For the text-containing cell, return its midpoint in (X, Y) coordinate format. 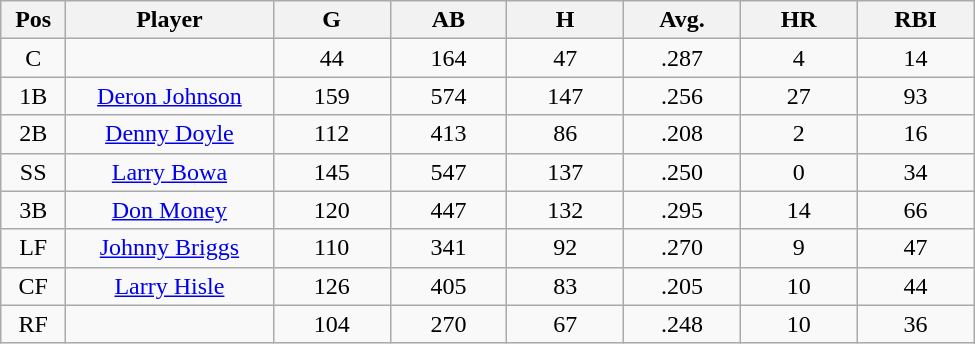
RF (34, 324)
Player (170, 20)
92 (566, 248)
547 (448, 172)
120 (332, 210)
4 (798, 58)
67 (566, 324)
.270 (682, 248)
Avg. (682, 20)
145 (332, 172)
H (566, 20)
.208 (682, 134)
86 (566, 134)
.205 (682, 286)
C (34, 58)
341 (448, 248)
16 (916, 134)
93 (916, 96)
1B (34, 96)
AB (448, 20)
Denny Doyle (170, 134)
Larry Bowa (170, 172)
Deron Johnson (170, 96)
2B (34, 134)
.250 (682, 172)
27 (798, 96)
147 (566, 96)
.256 (682, 96)
112 (332, 134)
83 (566, 286)
0 (798, 172)
Don Money (170, 210)
66 (916, 210)
G (332, 20)
270 (448, 324)
34 (916, 172)
159 (332, 96)
3B (34, 210)
447 (448, 210)
RBI (916, 20)
Johnny Briggs (170, 248)
132 (566, 210)
126 (332, 286)
9 (798, 248)
413 (448, 134)
SS (34, 172)
.295 (682, 210)
CF (34, 286)
137 (566, 172)
104 (332, 324)
Pos (34, 20)
.248 (682, 324)
.287 (682, 58)
Larry Hisle (170, 286)
36 (916, 324)
164 (448, 58)
574 (448, 96)
HR (798, 20)
110 (332, 248)
405 (448, 286)
LF (34, 248)
2 (798, 134)
